Pinpoint the cell where the given text exists, returning its (x, y) midpoint coordinate. 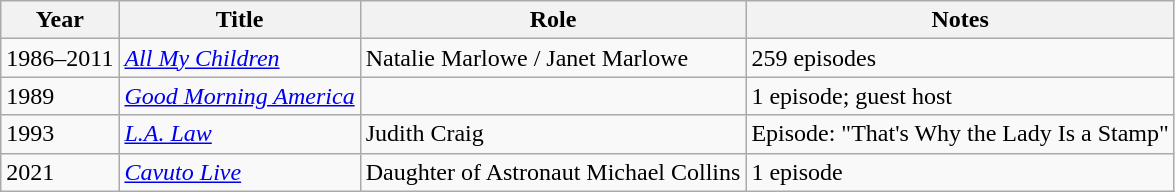
Notes (960, 20)
1 episode; guest host (960, 96)
2021 (60, 172)
Judith Craig (553, 134)
1989 (60, 96)
Daughter of Astronaut Michael Collins (553, 172)
All My Children (240, 58)
Natalie Marlowe / Janet Marlowe (553, 58)
259 episodes (960, 58)
1993 (60, 134)
1 episode (960, 172)
1986–2011 (60, 58)
Title (240, 20)
Cavuto Live (240, 172)
Role (553, 20)
L.A. Law (240, 134)
Good Morning America (240, 96)
Episode: "That's Why the Lady Is a Stamp" (960, 134)
Year (60, 20)
